Find where the given text appears and provide that cell's center as [x, y] coordinate. 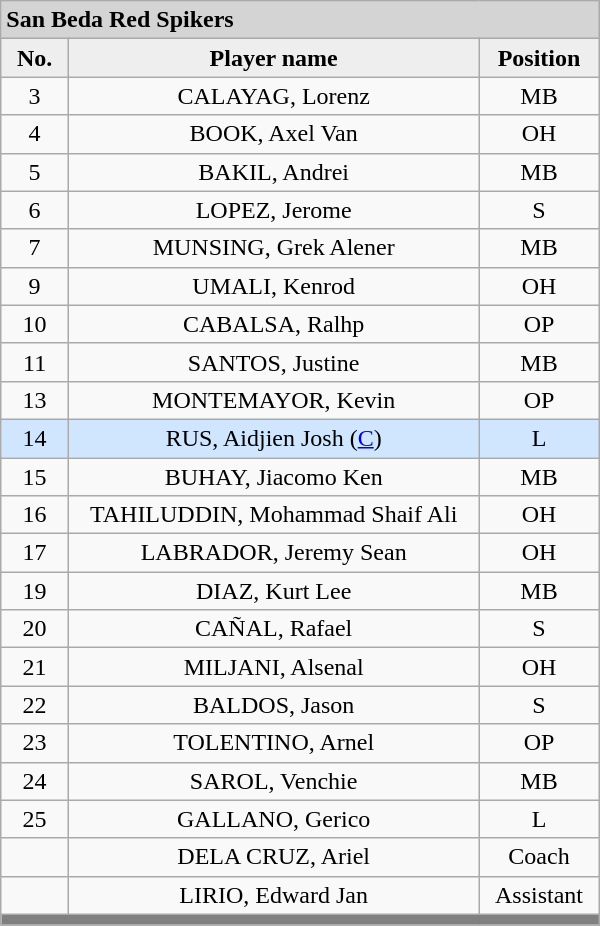
15 [35, 477]
22 [35, 705]
14 [35, 438]
CALAYAG, Lorenz [274, 96]
CABALSA, Ralhp [274, 324]
San Beda Red Spikers [300, 20]
LABRADOR, Jeremy Sean [274, 553]
21 [35, 667]
16 [35, 515]
BAKIL, Andrei [274, 172]
MONTEMAYOR, Kevin [274, 400]
9 [35, 286]
24 [35, 781]
10 [35, 324]
3 [35, 96]
GALLANO, Gerico [274, 819]
Coach [539, 857]
Position [539, 58]
BUHAY, Jiacomo Ken [274, 477]
CAÑAL, Rafael [274, 629]
6 [35, 210]
Assistant [539, 895]
5 [35, 172]
MUNSING, Grek Alener [274, 248]
17 [35, 553]
SANTOS, Justine [274, 362]
DIAZ, Kurt Lee [274, 591]
LIRIO, Edward Jan [274, 895]
DELA CRUZ, Ariel [274, 857]
No. [35, 58]
RUS, Aidjien Josh (C) [274, 438]
4 [35, 134]
13 [35, 400]
23 [35, 743]
LOPEZ, Jerome [274, 210]
SAROL, Venchie [274, 781]
TOLENTINO, Arnel [274, 743]
7 [35, 248]
19 [35, 591]
TAHILUDDIN, Mohammad Shaif Ali [274, 515]
BALDOS, Jason [274, 705]
BOOK, Axel Van [274, 134]
11 [35, 362]
25 [35, 819]
20 [35, 629]
Player name [274, 58]
UMALI, Kenrod [274, 286]
MILJANI, Alsenal [274, 667]
